For the text-containing cell, return its midpoint in [X, Y] coordinate format. 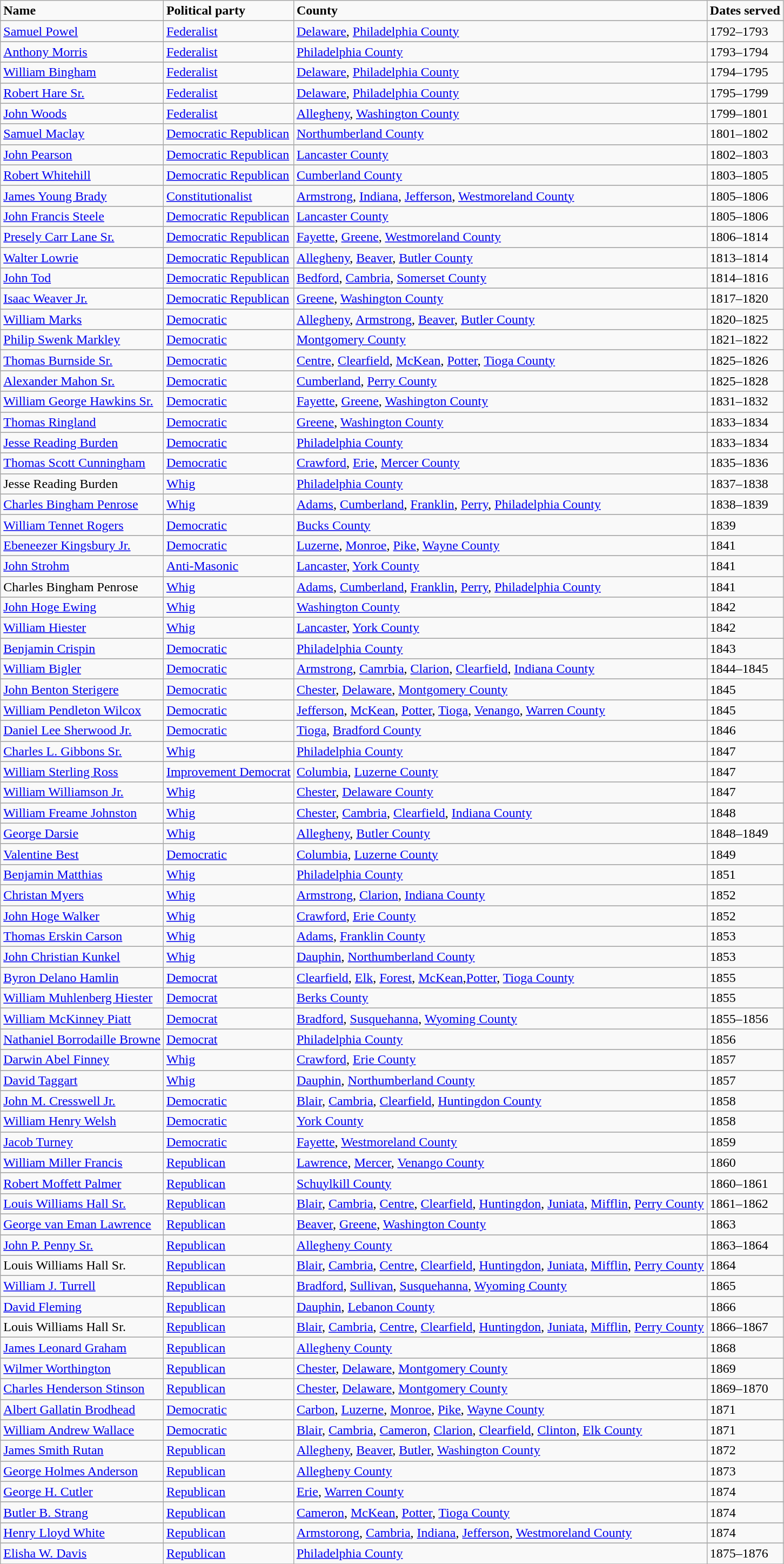
John Tod [82, 278]
Constitutionalist [228, 196]
1849 [745, 854]
Robert Moffett Palmer [82, 1183]
Luzerne, Monroe, Pike, Wayne County [500, 545]
Washington County [500, 607]
1835–1836 [745, 463]
1843 [745, 649]
1837–1838 [745, 484]
James Young Brady [82, 196]
Samuel Powel [82, 31]
1802–1803 [745, 155]
Armstorong, Cambria, Indiana, Jefferson, Westmoreland County [500, 1533]
Cumberland, Perry County [500, 381]
1792–1793 [745, 31]
1848–1849 [745, 833]
Presely Carr Lane Sr. [82, 237]
William Henry Welsh [82, 1121]
Anti-Masonic [228, 566]
Benjamin Matthias [82, 874]
Butler B. Strang [82, 1512]
Jefferson, McKean, Potter, Tioga, Venango, Warren County [500, 710]
Allegheny, Armstrong, Beaver, Butler County [500, 319]
David Taggart [82, 1080]
William Muhlenberg Hiester [82, 998]
1869 [745, 1368]
Name [82, 11]
Elisha W. Davis [82, 1553]
Northumberland County [500, 134]
Cumberland County [500, 175]
Alexander Mahon Sr. [82, 381]
William Miller Francis [82, 1162]
Henry Lloyd White [82, 1533]
John Pearson [82, 155]
1838–1839 [745, 504]
1861–1862 [745, 1204]
John Benton Sterigere [82, 690]
William Williamson Jr. [82, 792]
Albert Gallatin Brodhead [82, 1409]
Armstrong, Camrbia, Clarion, Clearfield, Indiana County [500, 669]
Bradford, Susquehanna, Wyoming County [500, 1019]
Thomas Ringland [82, 422]
Isaac Weaver Jr. [82, 299]
1866 [745, 1307]
1846 [745, 731]
John Strohm [82, 566]
Wilmer Worthington [82, 1368]
1856 [745, 1039]
Chester, Delaware County [500, 792]
Armstrong, Indiana, Jefferson, Westmoreland County [500, 196]
1851 [745, 874]
William Hiester [82, 628]
1801–1802 [745, 134]
George Darsie [82, 833]
1863–1864 [745, 1245]
Improvement Democrat [228, 772]
David Fleming [82, 1307]
Allegheny, Beaver, Butler County [500, 258]
Christan Myers [82, 895]
1844–1845 [745, 669]
Ebeneezer Kingsbury Jr. [82, 545]
1859 [745, 1142]
Erie, Warren County [500, 1492]
William McKinney Piatt [82, 1019]
1806–1814 [745, 237]
Bucks County [500, 525]
Beaver, Greene, Washington County [500, 1224]
William J. Turrell [82, 1286]
Montgomery County [500, 340]
George Holmes Anderson [82, 1471]
Blair, Cambria, Cameron, Clarion, Clearfield, Clinton, Elk County [500, 1430]
Robert Hare Sr. [82, 93]
John Hoge Walker [82, 916]
Charles L. Gibbons Sr. [82, 751]
1795–1799 [745, 93]
1863 [745, 1224]
1825–1826 [745, 360]
1799–1801 [745, 113]
1855–1856 [745, 1019]
Philip Swenk Markley [82, 340]
Valentine Best [82, 854]
Benjamin Crispin [82, 649]
Walter Lowrie [82, 258]
Allegheny, Beaver, Butler, Washington County [500, 1451]
Tioga, Bradford County [500, 731]
Berks County [500, 998]
Fayette, Greene, Westmoreland County [500, 237]
1825–1828 [745, 381]
James Leonard Graham [82, 1348]
Allegheny, Butler County [500, 833]
Chester, Cambria, Clearfield, Indiana County [500, 813]
James Smith Rutan [82, 1451]
William Andrew Wallace [82, 1430]
1831–1832 [745, 402]
William Bingham [82, 72]
Thomas Erskin Carson [82, 937]
Anthony Morris [82, 52]
Byron Delano Hamlin [82, 978]
Samuel Maclay [82, 134]
1793–1794 [745, 52]
Cameron, McKean, Potter, Tioga County [500, 1512]
William Sterling Ross [82, 772]
Political party [228, 11]
1860–1861 [745, 1183]
Blair, Cambria, Clearfield, Huntingdon County [500, 1101]
Darwin Abel Finney [82, 1060]
1865 [745, 1286]
1839 [745, 525]
William Marks [82, 319]
Centre, Clearfield, McKean, Potter, Tioga County [500, 360]
Jacob Turney [82, 1142]
1872 [745, 1451]
Thomas Scott Cunningham [82, 463]
1848 [745, 813]
William George Hawkins Sr. [82, 402]
John P. Penny Sr. [82, 1245]
1869–1870 [745, 1389]
William Pendleton Wilcox [82, 710]
Carbon, Luzerne, Monroe, Pike, Wayne County [500, 1409]
John Woods [82, 113]
Lawrence, Mercer, Venango County [500, 1162]
Schuylkill County [500, 1183]
County [500, 11]
Fayette, Westmoreland County [500, 1142]
Fayette, Greene, Washington County [500, 402]
1864 [745, 1266]
York County [500, 1121]
Thomas Burnside Sr. [82, 360]
1813–1814 [745, 258]
1814–1816 [745, 278]
Crawford, Erie, Mercer County [500, 463]
1820–1825 [745, 319]
1803–1805 [745, 175]
William Tennet Rogers [82, 525]
1860 [745, 1162]
John Francis Steele [82, 216]
Allegheny, Washington County [500, 113]
Bradford, Sullivan, Susquehanna, Wyoming County [500, 1286]
John M. Cresswell Jr. [82, 1101]
1821–1822 [745, 340]
Robert Whitehill [82, 175]
Armstrong, Clarion, Indiana County [500, 895]
Clearfield, Elk, Forest, McKean,Potter, Tioga County [500, 978]
1817–1820 [745, 299]
Nathaniel Borrodaille Browne [82, 1039]
1875–1876 [745, 1553]
Daniel Lee Sherwood Jr. [82, 731]
1868 [745, 1348]
William Bigler [82, 669]
1873 [745, 1471]
John Hoge Ewing [82, 607]
Dauphin, Lebanon County [500, 1307]
John Christian Kunkel [82, 957]
Adams, Franklin County [500, 937]
George H. Cutler [82, 1492]
William Freame Johnston [82, 813]
George van Eman Lawrence [82, 1224]
1794–1795 [745, 72]
Charles Henderson Stinson [82, 1389]
Dates served [745, 11]
1866–1867 [745, 1327]
Bedford, Cambria, Somerset County [500, 278]
